Pinpoint the cell where the given text exists, returning its [x, y] midpoint coordinate. 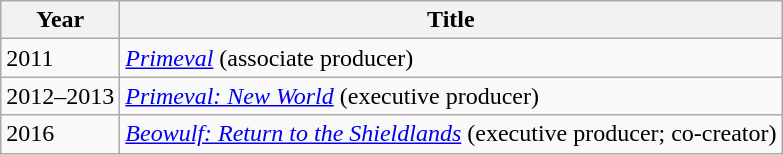
Year [60, 20]
Beowulf: Return to the Shieldlands (executive producer; co-creator) [451, 134]
Primeval (associate producer) [451, 58]
2011 [60, 58]
2012–2013 [60, 96]
Title [451, 20]
Primeval: New World (executive producer) [451, 96]
2016 [60, 134]
